Capture the cell that displays the provided text and extract its [x, y] central coordinate. 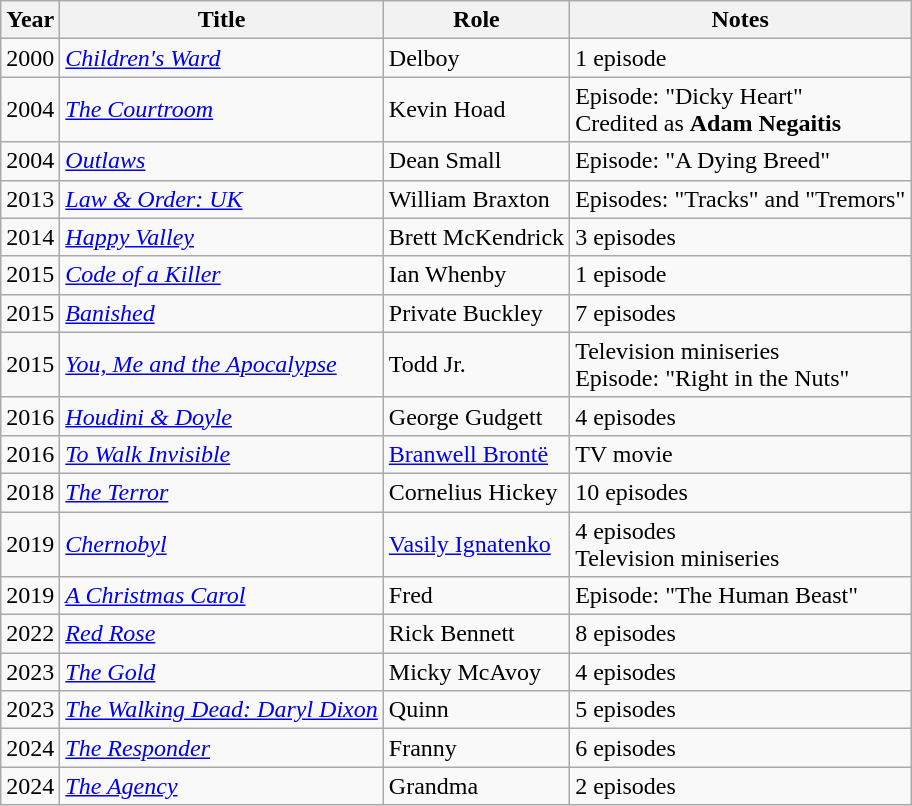
You, Me and the Apocalypse [222, 364]
The Terror [222, 492]
Kevin Hoad [476, 110]
Notes [740, 20]
Quinn [476, 710]
William Braxton [476, 199]
TV movie [740, 454]
6 episodes [740, 748]
A Christmas Carol [222, 596]
Code of a Killer [222, 275]
The Gold [222, 672]
Houdini & Doyle [222, 416]
10 episodes [740, 492]
Chernobyl [222, 544]
Children's Ward [222, 58]
To Walk Invisible [222, 454]
4 episodesTelevision miniseries [740, 544]
Law & Order: UK [222, 199]
Cornelius Hickey [476, 492]
2013 [30, 199]
Vasily Ignatenko [476, 544]
Role [476, 20]
Red Rose [222, 634]
5 episodes [740, 710]
2 episodes [740, 786]
The Agency [222, 786]
Delboy [476, 58]
Year [30, 20]
Brett McKendrick [476, 237]
Branwell Brontë [476, 454]
Fred [476, 596]
Outlaws [222, 161]
Private Buckley [476, 313]
Title [222, 20]
2018 [30, 492]
Franny [476, 748]
2000 [30, 58]
3 episodes [740, 237]
The Walking Dead: Daryl Dixon [222, 710]
8 episodes [740, 634]
7 episodes [740, 313]
George Gudgett [476, 416]
Episode: "The Human Beast" [740, 596]
Grandma [476, 786]
Micky McAvoy [476, 672]
The Responder [222, 748]
Ian Whenby [476, 275]
2022 [30, 634]
Episodes: "Tracks" and "Tremors" [740, 199]
The Courtroom [222, 110]
Banished [222, 313]
Episode: "Dicky Heart"Credited as Adam Negaitis [740, 110]
2014 [30, 237]
Rick Bennett [476, 634]
Television miniseriesEpisode: "Right in the Nuts" [740, 364]
Dean Small [476, 161]
Episode: "A Dying Breed" [740, 161]
Happy Valley [222, 237]
Todd Jr. [476, 364]
